Output the [x, y] coordinate of the center of the cell containing the given text.  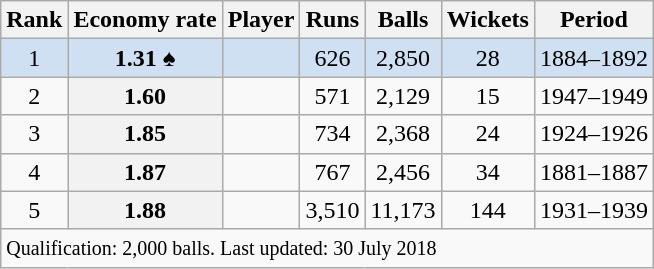
4 [34, 172]
Player [261, 20]
Qualification: 2,000 balls. Last updated: 30 July 2018 [328, 248]
Balls [403, 20]
2,129 [403, 96]
1.31 ♠ [145, 58]
34 [488, 172]
571 [332, 96]
24 [488, 134]
1.88 [145, 210]
Wickets [488, 20]
3 [34, 134]
1884–1892 [594, 58]
Economy rate [145, 20]
1947–1949 [594, 96]
626 [332, 58]
1924–1926 [594, 134]
1881–1887 [594, 172]
1.87 [145, 172]
Rank [34, 20]
2,850 [403, 58]
Period [594, 20]
28 [488, 58]
1.60 [145, 96]
144 [488, 210]
1.85 [145, 134]
1 [34, 58]
767 [332, 172]
5 [34, 210]
15 [488, 96]
1931–1939 [594, 210]
3,510 [332, 210]
2 [34, 96]
11,173 [403, 210]
Runs [332, 20]
2,456 [403, 172]
734 [332, 134]
2,368 [403, 134]
